From the cell containing the given text, extract its center point as [X, Y] coordinate. 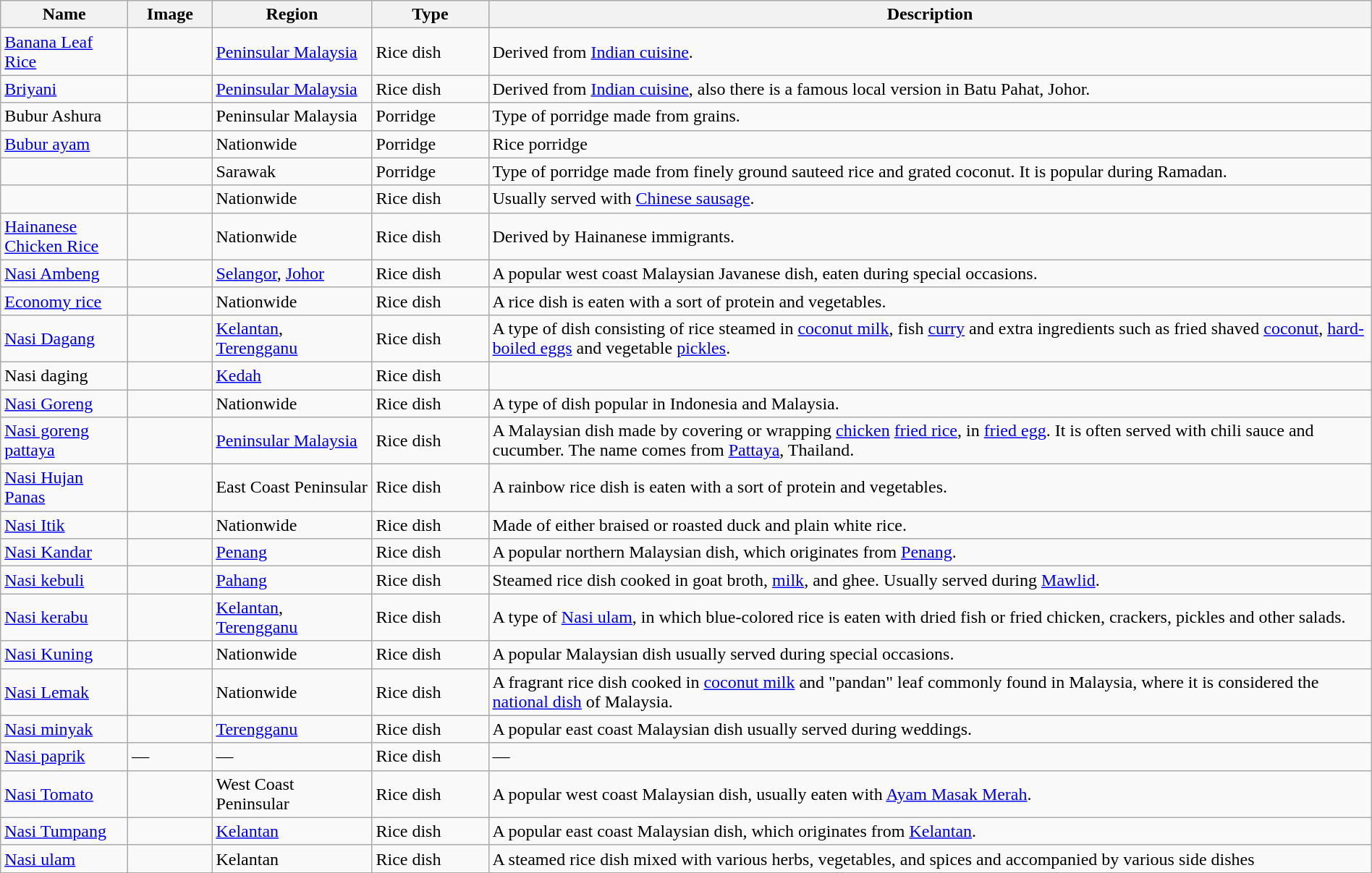
Kedah [292, 375]
A popular west coast Malaysian Javanese dish, eaten during special occasions. [930, 273]
Nasi Kuning [64, 655]
Banana Leaf Rice [64, 52]
A steamed rice dish mixed with various herbs, vegetables, and spices and accompanied by various side dishes [930, 859]
Terengganu [292, 729]
Nasi Itik [64, 525]
Type of porridge made from grains. [930, 116]
Image [170, 14]
A rainbow rice dish is eaten with a sort of protein and vegetables. [930, 487]
Penang [292, 553]
Nasi paprik [64, 757]
East Coast Peninsular [292, 487]
Nasi Kandar [64, 553]
A popular northern Malaysian dish, which originates from Penang. [930, 553]
Derived from Indian cuisine. [930, 52]
Nasi ulam [64, 859]
West Coast Peninsular [292, 794]
A popular east coast Malaysian dish usually served during weddings. [930, 729]
Hainanese Chicken Rice [64, 236]
Nasi Tomato [64, 794]
A type of Nasi ulam, in which blue-colored rice is eaten with dried fish or fried chicken, crackers, pickles and other salads. [930, 618]
Pahang [292, 580]
Rice porridge [930, 144]
Bubur Ashura [64, 116]
Type of porridge made from finely ground sauteed rice and grated coconut. It is popular during Ramadan. [930, 171]
Made of either braised or roasted duck and plain white rice. [930, 525]
A popular west coast Malaysian dish, usually eaten with Ayam Masak Merah. [930, 794]
Nasi kebuli [64, 580]
Nasi minyak [64, 729]
A popular Malaysian dish usually served during special occasions. [930, 655]
Derived from Indian cuisine, also there is a famous local version in Batu Pahat, Johor. [930, 89]
A rice dish is eaten with a sort of protein and vegetables. [930, 301]
Steamed rice dish cooked in goat broth, milk, and ghee. Usually served during Mawlid. [930, 580]
Bubur ayam [64, 144]
Derived by Hainanese immigrants. [930, 236]
Nasi Lemak [64, 691]
Nasi kerabu [64, 618]
Nasi goreng pattaya [64, 441]
Description [930, 14]
Selangor, Johor [292, 273]
Nasi Goreng [64, 403]
A fragrant rice dish cooked in coconut milk and "pandan" leaf commonly found in Malaysia, where it is considered the national dish of Malaysia. [930, 691]
Economy rice [64, 301]
Name [64, 14]
Nasi Hujan Panas [64, 487]
Nasi Tumpang [64, 831]
A type of dish popular in Indonesia and Malaysia. [930, 403]
A popular east coast Malaysian dish, which originates from Kelantan. [930, 831]
Nasi Ambeng [64, 273]
Briyani [64, 89]
Sarawak [292, 171]
Usually served with Chinese sausage. [930, 199]
Nasi daging [64, 375]
Type [430, 14]
Nasi Dagang [64, 338]
Region [292, 14]
